Provide the [x, y] coordinate of the cell's center where the given text is located.  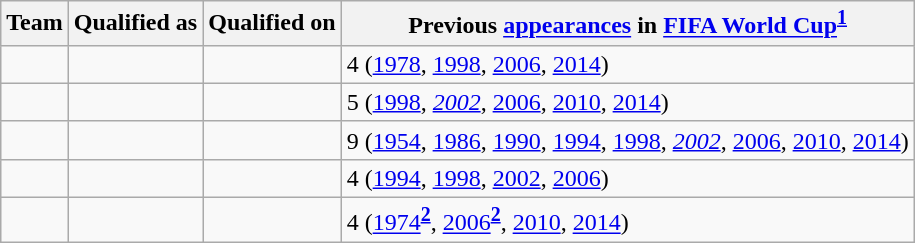
4 (1994, 1998, 2002, 2006) [628, 178]
9 (1954, 1986, 1990, 1994, 1998, 2002, 2006, 2010, 2014) [628, 140]
4 (1978, 1998, 2006, 2014) [628, 64]
Previous appearances in FIFA World Cup1 [628, 24]
5 (1998, 2002, 2006, 2010, 2014) [628, 102]
Qualified on [272, 24]
Qualified as [135, 24]
4 (19742, 20062, 2010, 2014) [628, 220]
Team [35, 24]
